Detect which cell encompasses the target text, then output its [X, Y] center coordinate. 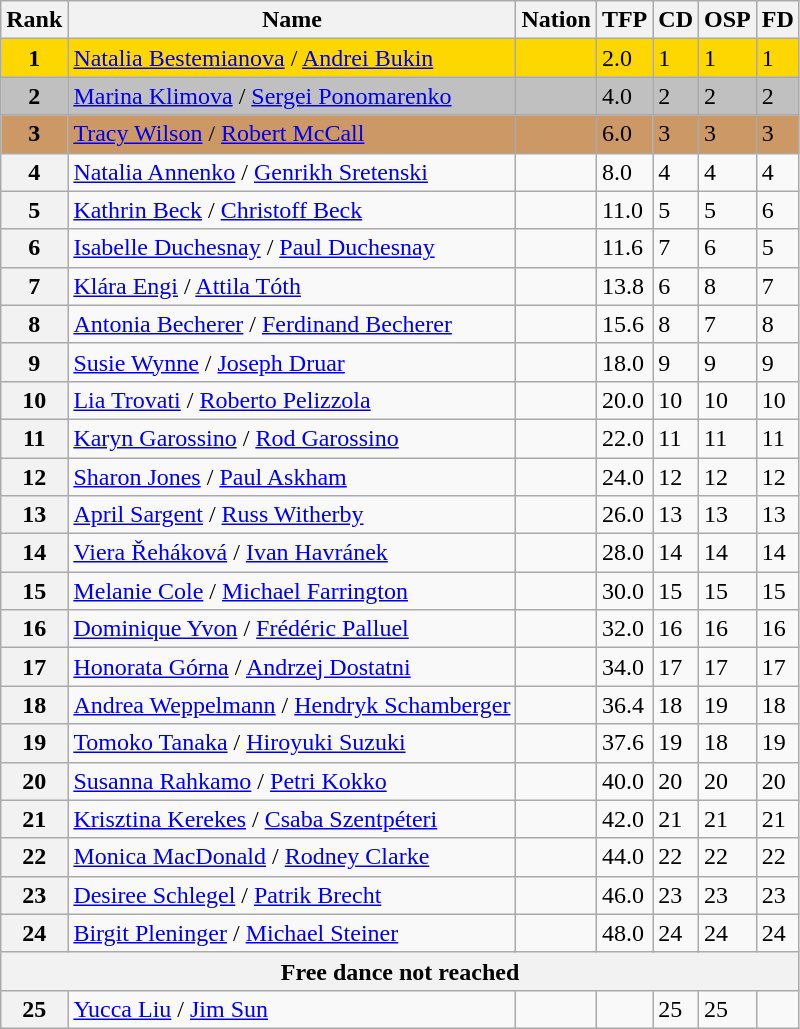
48.0 [624, 933]
Karyn Garossino / Rod Garossino [292, 438]
13.8 [624, 286]
Kathrin Beck / Christoff Beck [292, 210]
40.0 [624, 781]
28.0 [624, 553]
Natalia Annenko / Genrikh Sretenski [292, 172]
4.0 [624, 96]
Viera Řeháková / Ivan Havránek [292, 553]
36.4 [624, 705]
32.0 [624, 629]
Name [292, 20]
Marina Klimova / Sergei Ponomarenko [292, 96]
11.6 [624, 248]
Andrea Weppelmann / Hendryk Schamberger [292, 705]
Susanna Rahkamo / Petri Kokko [292, 781]
11.0 [624, 210]
46.0 [624, 895]
Lia Trovati / Roberto Pelizzola [292, 400]
2.0 [624, 58]
Sharon Jones / Paul Askham [292, 477]
15.6 [624, 324]
42.0 [624, 819]
Natalia Bestemianova / Andrei Bukin [292, 58]
Isabelle Duchesnay / Paul Duchesnay [292, 248]
Krisztina Kerekes / Csaba Szentpéteri [292, 819]
Desiree Schlegel / Patrik Brecht [292, 895]
Rank [34, 20]
22.0 [624, 438]
Yucca Liu / Jim Sun [292, 1009]
Klára Engi / Attila Tóth [292, 286]
34.0 [624, 667]
37.6 [624, 743]
44.0 [624, 857]
Melanie Cole / Michael Farrington [292, 591]
Nation [556, 20]
Dominique Yvon / Frédéric Palluel [292, 629]
CD [676, 20]
18.0 [624, 362]
Tracy Wilson / Robert McCall [292, 134]
FD [778, 20]
30.0 [624, 591]
Monica MacDonald / Rodney Clarke [292, 857]
Antonia Becherer / Ferdinand Becherer [292, 324]
OSP [728, 20]
8.0 [624, 172]
26.0 [624, 515]
6.0 [624, 134]
Honorata Górna / Andrzej Dostatni [292, 667]
Free dance not reached [400, 971]
20.0 [624, 400]
April Sargent / Russ Witherby [292, 515]
Tomoko Tanaka / Hiroyuki Suzuki [292, 743]
TFP [624, 20]
24.0 [624, 477]
Birgit Pleninger / Michael Steiner [292, 933]
Susie Wynne / Joseph Druar [292, 362]
